Scan for the cell matching the given text and deliver its [X, Y] coordinate at center. 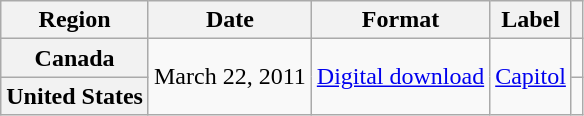
Label [531, 20]
Date [230, 20]
Digital download [400, 77]
March 22, 2011 [230, 77]
Format [400, 20]
United States [75, 96]
Region [75, 20]
Canada [75, 58]
Capitol [531, 77]
